For the text-containing cell, return its midpoint in (x, y) coordinate format. 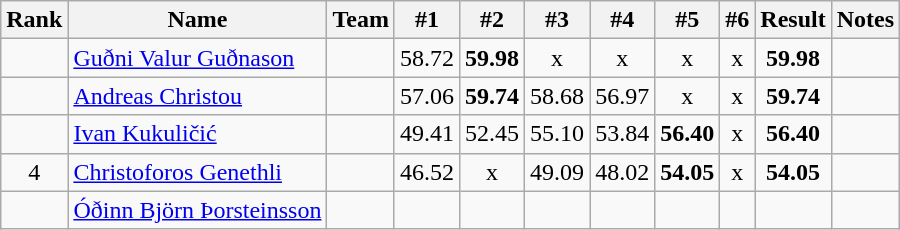
58.68 (558, 96)
Result (793, 20)
#6 (738, 20)
56.97 (622, 96)
#1 (426, 20)
Christoforos Genethli (198, 172)
#5 (688, 20)
53.84 (622, 134)
#2 (492, 20)
55.10 (558, 134)
58.72 (426, 58)
Ivan Kukuličić (198, 134)
57.06 (426, 96)
Team (361, 20)
Andreas Christou (198, 96)
Rank (34, 20)
#3 (558, 20)
Notes (865, 20)
Guðni Valur Guðnason (198, 58)
52.45 (492, 134)
#4 (622, 20)
Name (198, 20)
46.52 (426, 172)
Óðinn Björn Þorsteinsson (198, 210)
49.41 (426, 134)
49.09 (558, 172)
48.02 (622, 172)
4 (34, 172)
